From the cell containing the given text, extract its center point as (X, Y) coordinate. 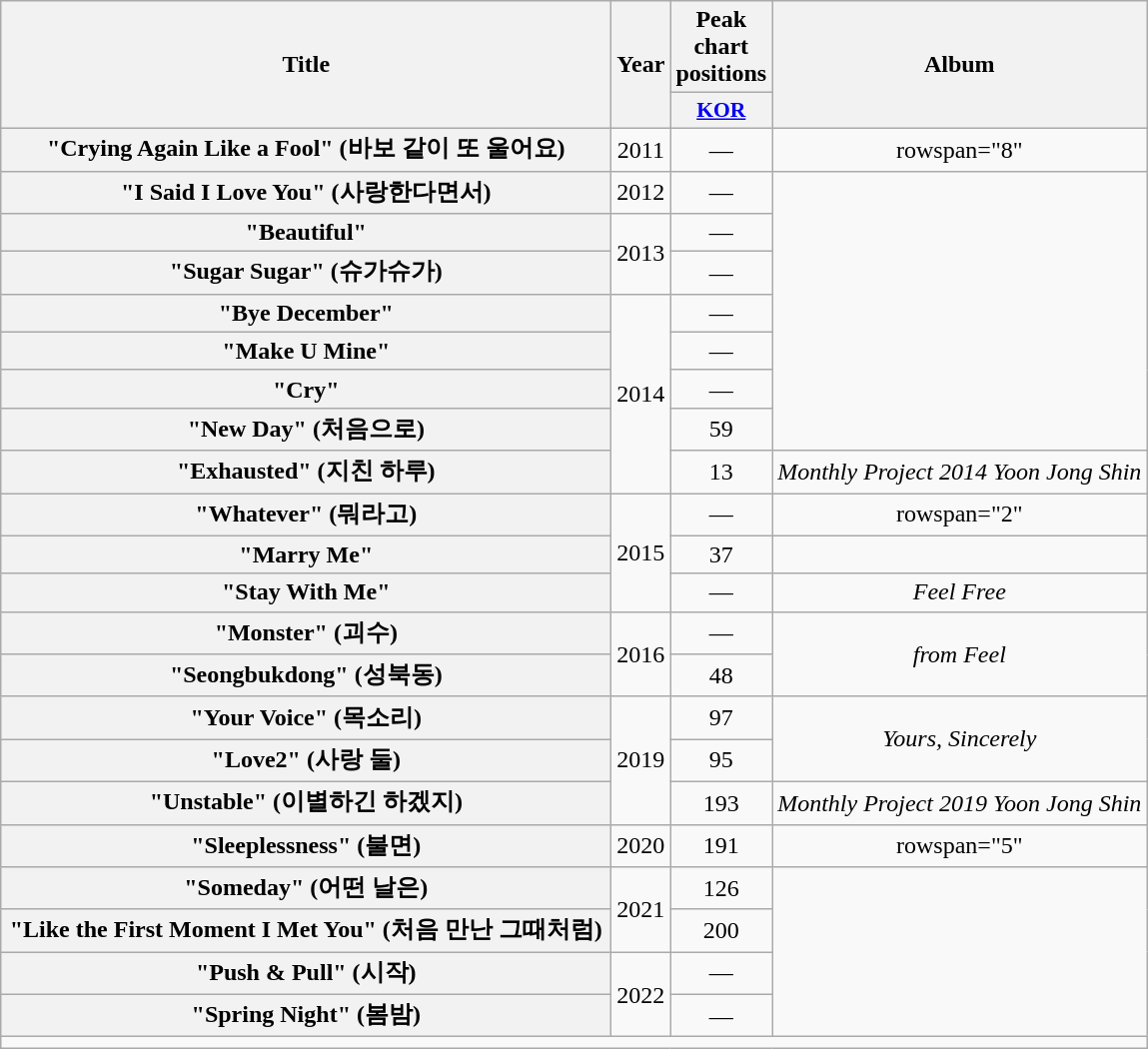
"Like the First Moment I Met You" (처음 만난 그때처럼) (306, 931)
2012 (641, 192)
200 (721, 931)
"Someday" (어떤 날은) (306, 889)
"Beautiful" (306, 233)
2021 (641, 909)
"Crying Again Like a Fool" (바보 같이 또 울어요) (306, 150)
2022 (641, 995)
"Push & Pull" (시작) (306, 973)
from Feel (959, 653)
"Your Voice" (목소리) (306, 717)
Monthly Project 2019 Yoon Jong Shin (959, 803)
rowspan="2" (959, 516)
Title (306, 65)
"Exhausted" (지친 하루) (306, 472)
Peak chart positions (721, 47)
Monthly Project 2014 Yoon Jong Shin (959, 472)
2020 (641, 845)
"Bye December" (306, 313)
"Sugar Sugar" (슈가슈가) (306, 274)
KOR (721, 111)
"Unstable" (이별하긴 하겠지) (306, 803)
"Love2" (사랑 둘) (306, 761)
2015 (641, 553)
"Marry Me" (306, 554)
rowspan="5" (959, 845)
95 (721, 761)
97 (721, 717)
193 (721, 803)
2011 (641, 150)
191 (721, 845)
48 (721, 675)
Year (641, 65)
"Sleeplessness" (불면) (306, 845)
2013 (641, 254)
"Whatever" (뭐라고) (306, 516)
37 (721, 554)
2014 (641, 394)
"Make U Mine" (306, 351)
"Spring Night" (봄밤) (306, 1015)
2016 (641, 653)
"Seongbukdong" (성북동) (306, 675)
"New Day" (처음으로) (306, 430)
Album (959, 65)
"Stay With Me" (306, 592)
2019 (641, 760)
59 (721, 430)
126 (721, 889)
"Monster" (괴수) (306, 633)
rowspan="8" (959, 150)
Yours, Sincerely (959, 739)
Feel Free (959, 592)
13 (721, 472)
"I Said I Love You" (사랑한다면서) (306, 192)
"Cry" (306, 389)
